Capture the cell that displays the provided text and extract its (X, Y) central coordinate. 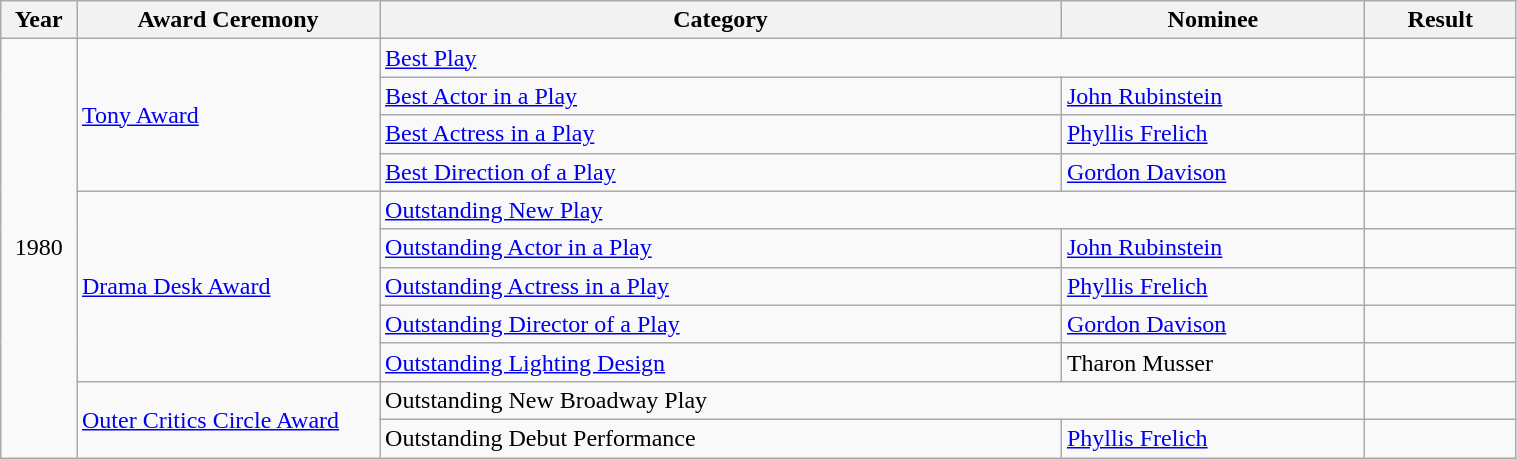
Outstanding Director of a Play (721, 324)
Year (39, 20)
Outstanding Lighting Design (721, 362)
Outstanding Debut Performance (721, 438)
Best Actress in a Play (721, 134)
Category (721, 20)
Outer Critics Circle Award (228, 419)
Award Ceremony (228, 20)
Result (1440, 20)
Outstanding Actress in a Play (721, 286)
Drama Desk Award (228, 286)
Tharon Musser (1212, 362)
1980 (39, 248)
Tony Award (228, 115)
Outstanding New Broadway Play (872, 400)
Outstanding New Play (872, 210)
Best Play (872, 58)
Best Actor in a Play (721, 96)
Nominee (1212, 20)
Best Direction of a Play (721, 172)
Outstanding Actor in a Play (721, 248)
